Detect which cell encompasses the target text, then output its (x, y) center coordinate. 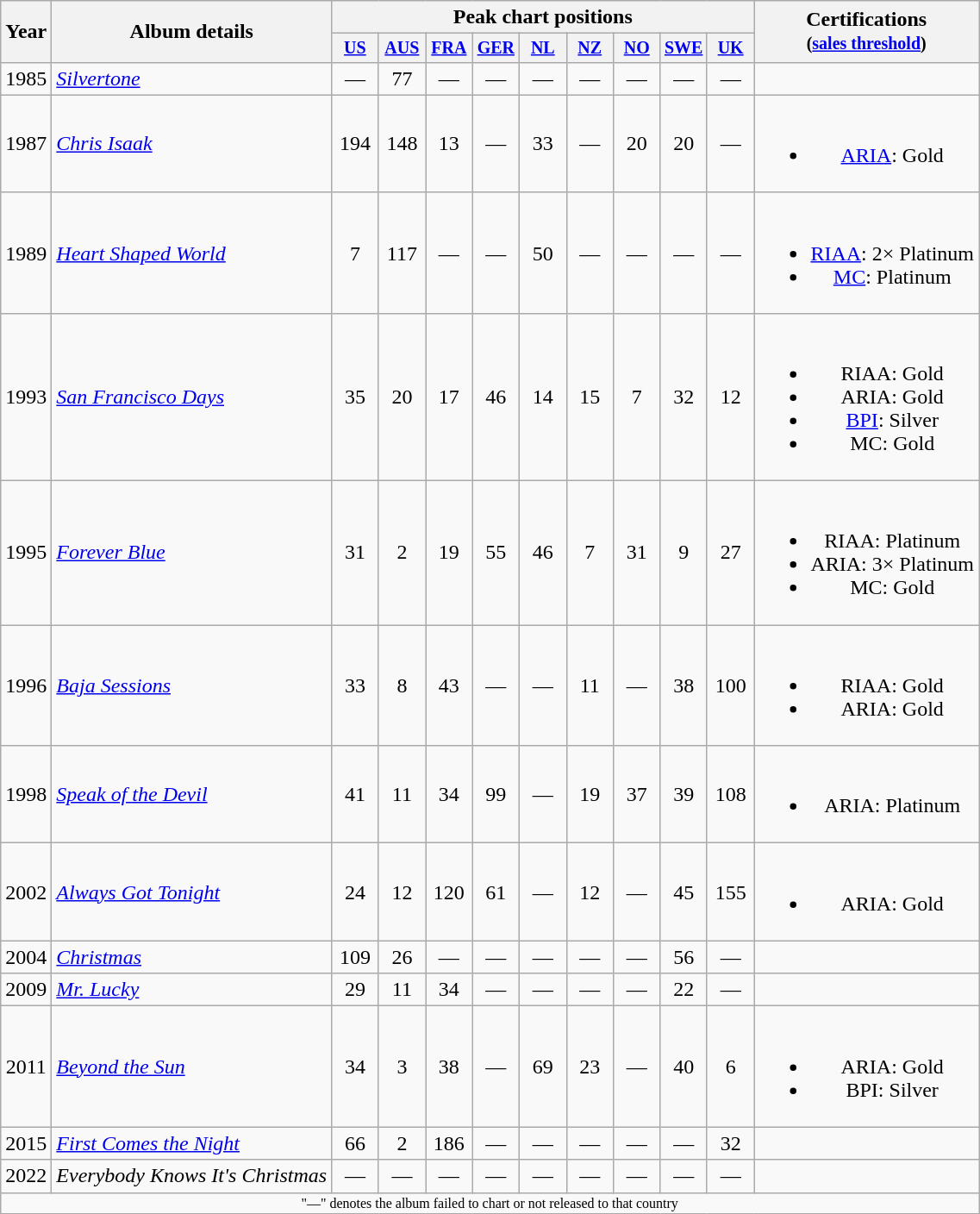
45 (684, 892)
ARIA: Platinum (867, 795)
RIAA: GoldARIA: Gold (867, 685)
SWE (684, 48)
2002 (26, 892)
155 (730, 892)
1996 (26, 685)
24 (355, 892)
Peak chart positions (543, 17)
Year (26, 32)
AUS (402, 48)
Silvertone (191, 78)
1993 (26, 397)
61 (496, 892)
RIAA: 2× PlatinumMC: Platinum (867, 253)
40 (684, 1067)
77 (402, 78)
148 (402, 143)
50 (543, 253)
6 (730, 1067)
37 (636, 795)
1985 (26, 78)
NZ (590, 48)
69 (543, 1067)
14 (543, 397)
Certifications(sales threshold) (867, 32)
2022 (26, 1176)
39 (684, 795)
120 (449, 892)
2009 (26, 990)
FRA (449, 48)
117 (402, 253)
RIAA: GoldARIA: GoldBPI: SilverMC: Gold (867, 397)
15 (590, 397)
Beyond the Sun (191, 1067)
55 (496, 554)
First Comes the Night (191, 1143)
9 (684, 554)
Forever Blue (191, 554)
29 (355, 990)
109 (355, 957)
2015 (26, 1143)
San Francisco Days (191, 397)
Always Got Tonight (191, 892)
Christmas (191, 957)
GER (496, 48)
1998 (26, 795)
66 (355, 1143)
UK (730, 48)
99 (496, 795)
27 (730, 554)
23 (590, 1067)
1987 (26, 143)
108 (730, 795)
2004 (26, 957)
NO (636, 48)
Album details (191, 32)
26 (402, 957)
Everybody Knows It's Christmas (191, 1176)
1989 (26, 253)
56 (684, 957)
US (355, 48)
Heart Shaped World (191, 253)
186 (449, 1143)
100 (730, 685)
1995 (26, 554)
NL (543, 48)
ARIA: GoldBPI: Silver (867, 1067)
3 (402, 1067)
22 (684, 990)
43 (449, 685)
"—" denotes the album failed to chart or not released to that country (490, 1203)
17 (449, 397)
Speak of the Devil (191, 795)
13 (449, 143)
Chris Isaak (191, 143)
RIAA: PlatinumARIA: 3× PlatinumMC: Gold (867, 554)
194 (355, 143)
Mr. Lucky (191, 990)
41 (355, 795)
8 (402, 685)
35 (355, 397)
2011 (26, 1067)
Baja Sessions (191, 685)
